Return the [X, Y] coordinate for the center point of the cell that contains the specified text.  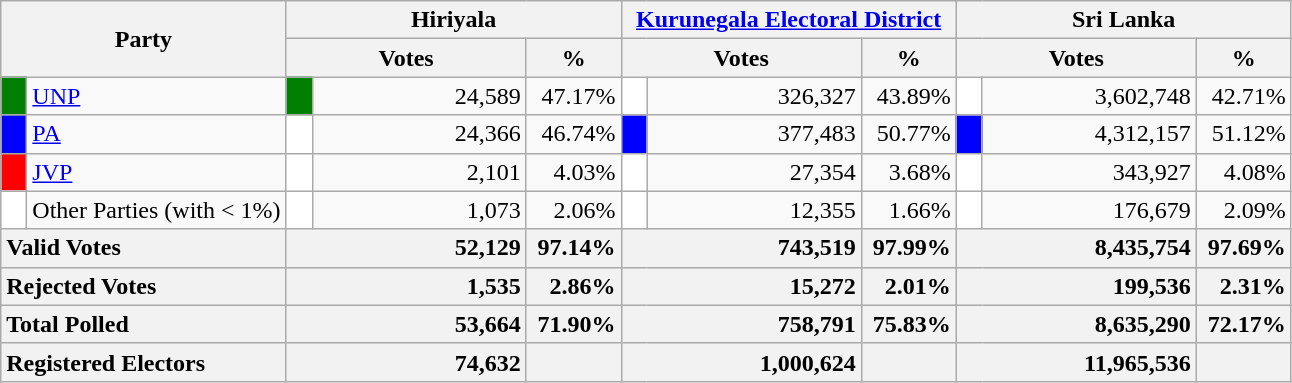
176,679 [1089, 210]
4.08% [1244, 172]
47.17% [574, 96]
74,632 [406, 362]
UNP [156, 96]
2.09% [1244, 210]
758,791 [741, 324]
PA [156, 134]
Other Parties (with < 1%) [156, 210]
50.77% [908, 134]
2,101 [419, 172]
2.06% [574, 210]
27,354 [754, 172]
8,635,290 [1076, 324]
Rejected Votes [144, 286]
72.17% [1244, 324]
Party [144, 39]
43.89% [908, 96]
4,312,157 [1089, 134]
2.86% [574, 286]
46.74% [574, 134]
1.66% [908, 210]
199,536 [1076, 286]
343,927 [1089, 172]
Kurunegala Electoral District [788, 20]
3,602,748 [1089, 96]
97.14% [574, 248]
8,435,754 [1076, 248]
51.12% [1244, 134]
52,129 [406, 248]
Registered Electors [144, 362]
42.71% [1244, 96]
53,664 [406, 324]
15,272 [741, 286]
Sri Lanka [1124, 20]
Hiriyala [454, 20]
1,535 [406, 286]
1,073 [419, 210]
24,366 [419, 134]
97.99% [908, 248]
71.90% [574, 324]
12,355 [754, 210]
JVP [156, 172]
Valid Votes [144, 248]
24,589 [419, 96]
4.03% [574, 172]
Total Polled [144, 324]
377,483 [754, 134]
326,327 [754, 96]
3.68% [908, 172]
1,000,624 [741, 362]
2.01% [908, 286]
11,965,536 [1076, 362]
97.69% [1244, 248]
75.83% [908, 324]
2.31% [1244, 286]
743,519 [741, 248]
